From the cell containing the given text, extract its center point as (X, Y) coordinate. 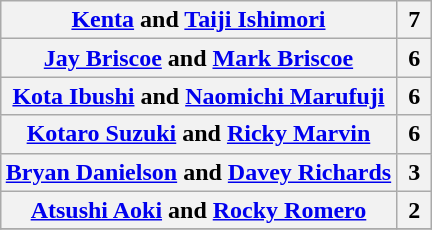
Kotaro Suzuki and Ricky Marvin (198, 134)
Jay Briscoe and Mark Briscoe (198, 58)
2 (414, 210)
Kenta and Taiji Ishimori (198, 20)
Atsushi Aoki and Rocky Romero (198, 210)
Kota Ibushi and Naomichi Marufuji (198, 96)
7 (414, 20)
Bryan Danielson and Davey Richards (198, 172)
3 (414, 172)
